Return [X, Y] of the center of cell containing provided text 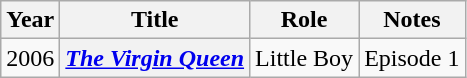
Title [155, 20]
Episode 1 [412, 58]
Notes [412, 20]
Role [304, 20]
2006 [30, 58]
The Virgin Queen [155, 58]
Year [30, 20]
Little Boy [304, 58]
